Return the [X, Y] coordinate for the center point of the cell that contains the specified text.  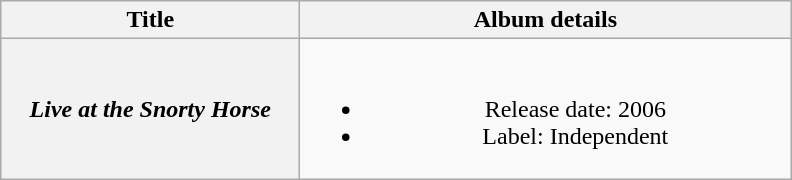
Title [150, 20]
Release date: 2006Label: Independent [546, 109]
Live at the Snorty Horse [150, 109]
Album details [546, 20]
